Return the (x, y) coordinate for the center point of the cell that contains the specified text.  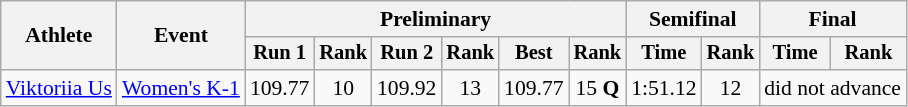
13 (470, 88)
Women's K-1 (181, 88)
Run 1 (280, 54)
Best (534, 54)
did not advance (832, 88)
109.92 (406, 88)
Athlete (59, 36)
Viktoriia Us (59, 88)
10 (343, 88)
Run 2 (406, 54)
Event (181, 36)
Semifinal (692, 19)
Preliminary (436, 19)
Final (832, 19)
1:51.12 (664, 88)
15 Q (598, 88)
12 (731, 88)
